Search for the cell housing the specified text and yield its [x, y] center coordinate. 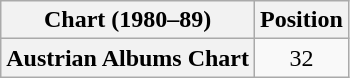
Position [302, 20]
32 [302, 58]
Austrian Albums Chart [128, 58]
Chart (1980–89) [128, 20]
